Pinpoint the cell where the given text exists, returning its [x, y] midpoint coordinate. 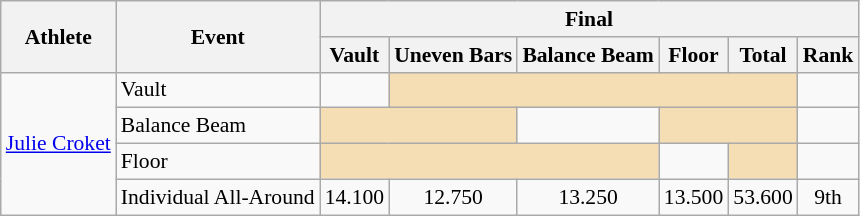
14.100 [354, 197]
Event [218, 36]
Total [762, 55]
12.750 [453, 197]
53.600 [762, 197]
13.500 [694, 197]
13.250 [588, 197]
Athlete [58, 36]
Rank [828, 55]
Final [590, 19]
9th [828, 197]
Julie Croket [58, 143]
Individual All-Around [218, 197]
Uneven Bars [453, 55]
